Find where the given text appears and provide that cell's center as (x, y) coordinate. 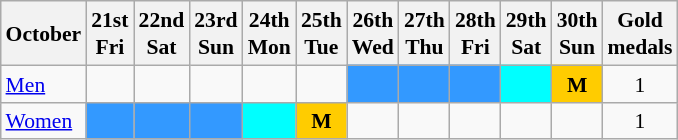
27thThu (424, 33)
Men (44, 84)
23rdSun (216, 33)
22ndSat (162, 33)
28thFri (476, 33)
24thMon (270, 33)
26thWed (373, 33)
29thSat (526, 33)
Women (44, 120)
Goldmedals (640, 33)
October (44, 33)
21stFri (110, 33)
30thSun (578, 33)
25thTue (322, 33)
